Return the (X, Y) coordinate for the center point of the cell that contains the specified text.  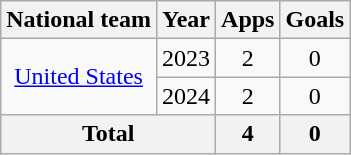
4 (248, 134)
2024 (186, 96)
United States (79, 77)
Apps (248, 20)
Goals (315, 20)
National team (79, 20)
Year (186, 20)
2023 (186, 58)
Total (108, 134)
